Output the (X, Y) coordinate of the center of the cell containing the given text.  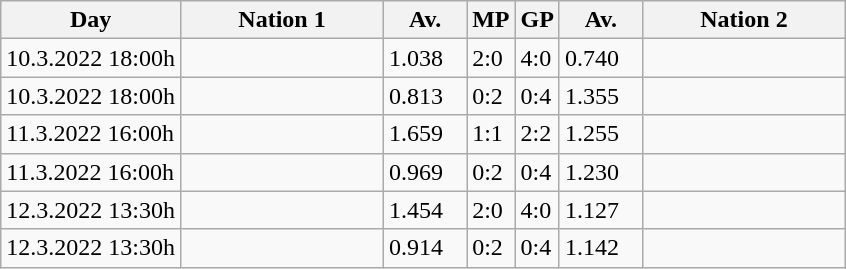
Nation 1 (282, 20)
1:1 (491, 134)
0.914 (426, 248)
0.813 (426, 96)
1.127 (600, 210)
0.969 (426, 172)
1.255 (600, 134)
1.454 (426, 210)
2:2 (537, 134)
1.038 (426, 58)
GP (537, 20)
Nation 2 (744, 20)
0.740 (600, 58)
1.142 (600, 248)
Day (91, 20)
1.230 (600, 172)
1.659 (426, 134)
1.355 (600, 96)
MP (491, 20)
